Extract the [X, Y] coordinate from the center of the cell holding the provided text.  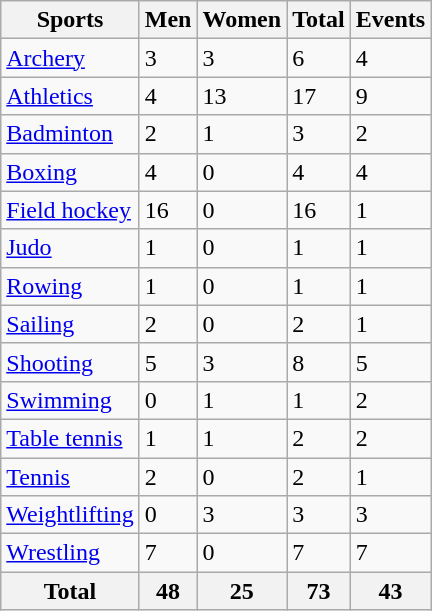
25 [242, 591]
Tennis [70, 477]
Events [390, 20]
Women [242, 20]
Rowing [70, 286]
Sailing [70, 324]
Boxing [70, 172]
Shooting [70, 362]
Swimming [70, 400]
Archery [70, 58]
9 [390, 96]
Field hockey [70, 210]
Wrestling [70, 553]
Athletics [70, 96]
6 [319, 58]
Men [168, 20]
73 [319, 591]
Badminton [70, 134]
48 [168, 591]
17 [319, 96]
8 [319, 362]
13 [242, 96]
Table tennis [70, 438]
Judo [70, 248]
Weightlifting [70, 515]
43 [390, 591]
Sports [70, 20]
